Search for the cell housing the specified text and yield its [x, y] center coordinate. 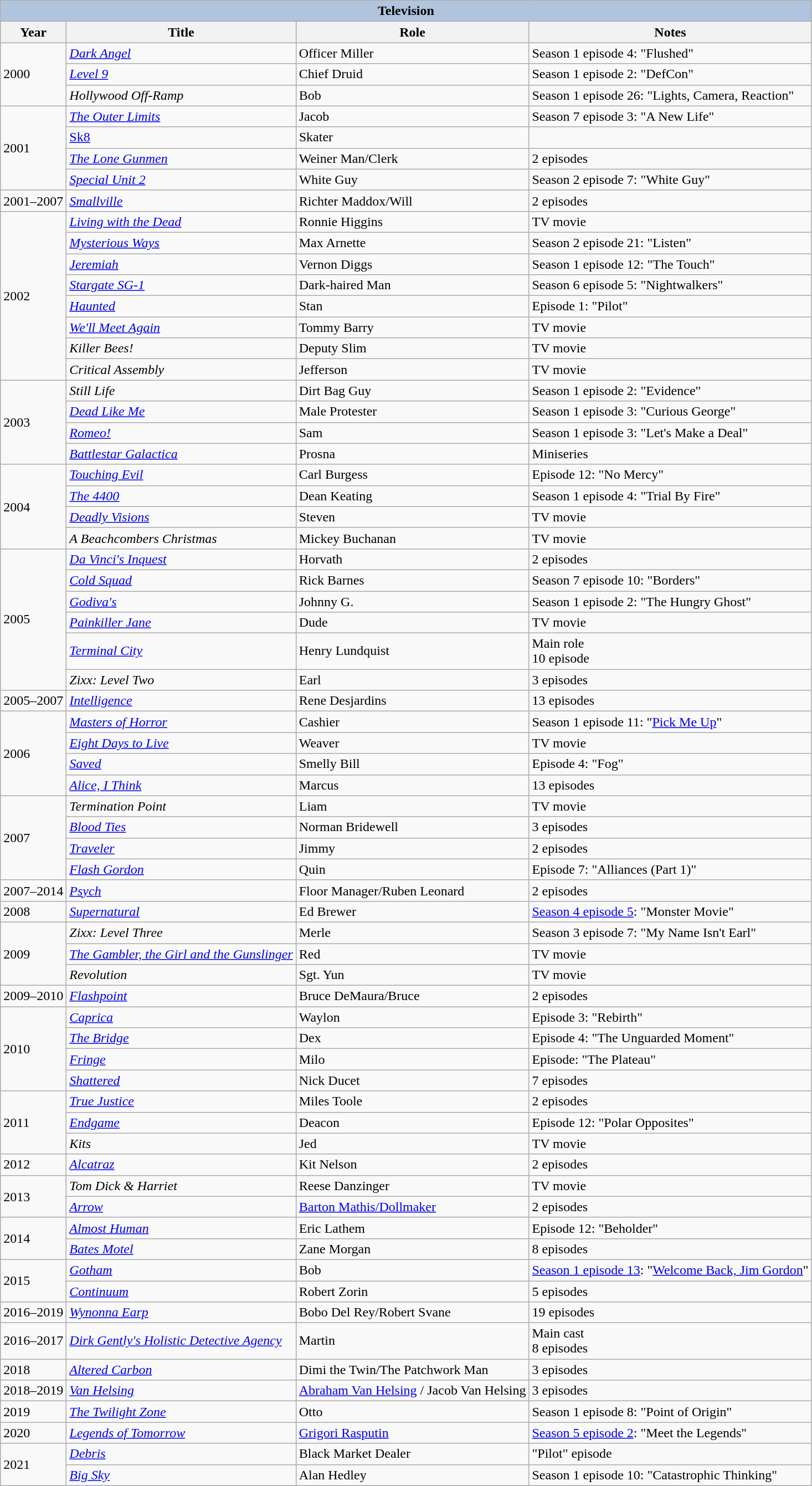
Tommy Barry [412, 327]
Horvath [412, 559]
Termination Point [181, 806]
Jefferson [412, 370]
2018 [33, 1370]
Role [412, 32]
Season 5 episode 2: "Meet the Legends" [670, 1433]
Ronnie Higgins [412, 222]
Season 1 episode 2: "Evidence" [670, 391]
Mysterious Ways [181, 243]
Jeremiah [181, 264]
Red [412, 954]
Deacon [412, 1123]
Van Helsing [181, 1391]
Gotham [181, 1270]
Traveler [181, 848]
Season 3 episode 7: "My Name Isn't Earl" [670, 932]
2016–2019 [33, 1313]
Big Sky [181, 1475]
Wynonna Earp [181, 1313]
The Twilight Zone [181, 1412]
Still Life [181, 391]
2000 [33, 74]
Season 6 episode 5: "Nightwalkers" [670, 285]
2005 [33, 619]
Carl Burgess [412, 475]
2009 [33, 954]
Flash Gordon [181, 869]
Season 1 episode 2: "The Hungry Ghost" [670, 601]
Season 1 episode 2: "DefCon" [670, 74]
Television [406, 11]
Touching Evil [181, 475]
Arrow [181, 1207]
2003 [33, 422]
Zixx: Level Two [181, 680]
Officer Miller [412, 53]
Alcatraz [181, 1165]
2010 [33, 1049]
Episode 7: "Alliances (Part 1)" [670, 869]
Dex [412, 1038]
The Lone Gunmen [181, 158]
Episode 12: "Polar Opposites" [670, 1123]
Terminal City [181, 652]
Steven [412, 517]
Almost Human [181, 1228]
Kit Nelson [412, 1165]
Max Arnette [412, 243]
Episode 12: "Beholder" [670, 1228]
Episode: "The Plateau" [670, 1059]
Jimmy [412, 848]
Marcus [412, 785]
Jacob [412, 116]
Sam [412, 433]
Norman Bridewell [412, 827]
Year [33, 32]
"Pilot" episode [670, 1454]
Dude [412, 623]
Black Market Dealer [412, 1454]
Smallville [181, 201]
Eight Days to Live [181, 743]
Merle [412, 932]
2001–2007 [33, 201]
Miles Toole [412, 1101]
Prosna [412, 454]
Stargate SG-1 [181, 285]
Romeo! [181, 433]
Robert Zorin [412, 1292]
Dark Angel [181, 53]
Weaver [412, 743]
Grigori Rasputin [412, 1433]
Deadly Visions [181, 517]
Male Protester [412, 412]
2019 [33, 1412]
The Gambler, the Girl and the Gunslinger [181, 954]
Continuum [181, 1292]
Season 4 episode 5: "Monster Movie" [670, 911]
Haunted [181, 306]
Zane Morgan [412, 1249]
We'll Meet Again [181, 327]
Abraham Van Helsing / Jacob Van Helsing [412, 1391]
7 episodes [670, 1080]
2011 [33, 1123]
Season 7 episode 10: "Borders" [670, 580]
Blood Ties [181, 827]
8 episodes [670, 1249]
Martin [412, 1341]
Season 1 episode 8: "Point of Origin" [670, 1412]
Episode 4: "The Unguarded Moment" [670, 1038]
Otto [412, 1412]
The Bridge [181, 1038]
Season 1 episode 4: "Trial By Fire" [670, 496]
The 4400 [181, 496]
Cold Squad [181, 580]
2012 [33, 1165]
2009–2010 [33, 996]
2013 [33, 1196]
Barton Mathis/Dollmaker [412, 1207]
Dimi the Twin/The Patchwork Man [412, 1370]
White Guy [412, 180]
Rick Barnes [412, 580]
Title [181, 32]
Zixx: Level Three [181, 932]
Main cast 8 episodes [670, 1341]
Painkiller Jane [181, 623]
Season 1 episode 26: "Lights, Camera, Reaction" [670, 95]
Critical Assembly [181, 370]
Notes [670, 32]
Saved [181, 764]
Waylon [412, 1017]
2001 [33, 148]
Season 1 episode 13: "Welcome Back, Jim Gordon" [670, 1270]
Rene Desjardins [412, 701]
Episode 1: "Pilot" [670, 306]
Masters of Horror [181, 722]
Dirk Gently's Holistic Detective Agency [181, 1341]
Shattered [181, 1080]
Stan [412, 306]
Bates Motel [181, 1249]
Vernon Diggs [412, 264]
Quin [412, 869]
Episode 3: "Rebirth" [670, 1017]
Season 1 episode 3: "Curious George" [670, 412]
Sk8 [181, 137]
Fringe [181, 1059]
Cashier [412, 722]
2007–2014 [33, 890]
Dean Keating [412, 496]
Bruce DeMaura/Bruce [412, 996]
Episode 4: "Fog" [670, 764]
Liam [412, 806]
2016–2017 [33, 1341]
Caprica [181, 1017]
Bobo Del Rey/Robert Svane [412, 1313]
2004 [33, 506]
Season 1 episode 11: "Pick Me Up" [670, 722]
5 episodes [670, 1292]
2020 [33, 1433]
Episode 12: "No Mercy" [670, 475]
Skater [412, 137]
Season 1 episode 12: "The Touch" [670, 264]
Season 2 episode 7: "White Guy" [670, 180]
Special Unit 2 [181, 180]
Intelligence [181, 701]
Level 9 [181, 74]
Smelly Bill [412, 764]
Mickey Buchanan [412, 538]
Eric Lathem [412, 1228]
Da Vinci's Inquest [181, 559]
2007 [33, 838]
Dead Like Me [181, 412]
Legends of Tomorrow [181, 1433]
Alan Hedley [412, 1475]
Dirt Bag Guy [412, 391]
Altered Carbon [181, 1370]
Season 1 episode 10: "Catastrophic Thinking" [670, 1475]
Killer Bees! [181, 349]
2006 [33, 754]
The Outer Limits [181, 116]
2021 [33, 1464]
Endgame [181, 1123]
Battlestar Galactica [181, 454]
Ed Brewer [412, 911]
Hollywood Off-Ramp [181, 95]
Milo [412, 1059]
Season 1 episode 3: "Let's Make a Deal" [670, 433]
Season 7 episode 3: "A New Life" [670, 116]
2008 [33, 911]
Kits [181, 1144]
Main role 10 episode [670, 652]
Henry Lundquist [412, 652]
Alice, I Think [181, 785]
Dark-haired Man [412, 285]
2015 [33, 1280]
Chief Druid [412, 74]
2002 [33, 295]
Living with the Dead [181, 222]
A Beachcombers Christmas [181, 538]
Miniseries [670, 454]
Godiva's [181, 601]
Debris [181, 1454]
Sgt. Yun [412, 975]
Floor Manager/Ruben Leonard [412, 890]
True Justice [181, 1101]
Weiner Man/Clerk [412, 158]
19 episodes [670, 1313]
Season 1 episode 4: "Flushed" [670, 53]
Supernatural [181, 911]
Jed [412, 1144]
Tom Dick & Harriet [181, 1186]
Deputy Slim [412, 349]
Psych [181, 890]
Season 2 episode 21: "Listen" [670, 243]
Flashpoint [181, 996]
Revolution [181, 975]
2014 [33, 1238]
2005–2007 [33, 701]
Earl [412, 680]
2018–2019 [33, 1391]
Nick Ducet [412, 1080]
Richter Maddox/Will [412, 201]
Reese Danzinger [412, 1186]
Johnny G. [412, 601]
